Capture the cell that displays the provided text and extract its (X, Y) central coordinate. 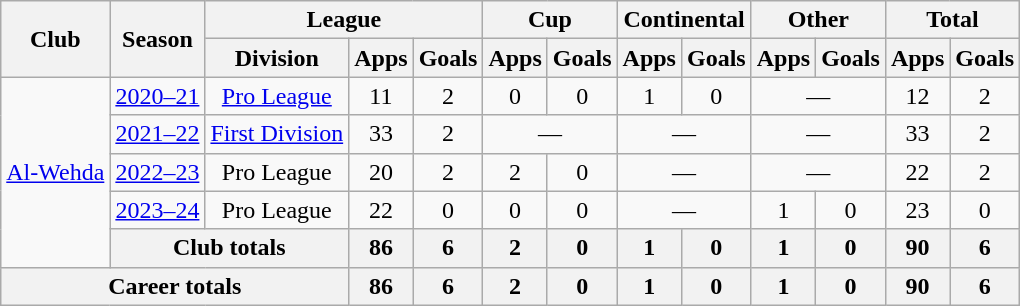
23 (917, 210)
Continental (684, 20)
2022–23 (158, 172)
2021–22 (158, 134)
Division (277, 58)
League (344, 20)
First Division (277, 134)
20 (381, 172)
11 (381, 96)
Club (56, 39)
Season (158, 39)
Al-Wehda (56, 172)
Club totals (230, 248)
2023–24 (158, 210)
Total (952, 20)
Cup (550, 20)
Other (818, 20)
Career totals (175, 286)
2020–21 (158, 96)
12 (917, 96)
